Capture the cell that displays the provided text and extract its (x, y) central coordinate. 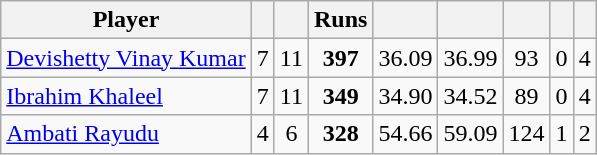
34.90 (406, 96)
54.66 (406, 134)
Devishetty Vinay Kumar (126, 58)
6 (291, 134)
Player (126, 20)
93 (526, 58)
349 (340, 96)
36.99 (470, 58)
59.09 (470, 134)
1 (562, 134)
124 (526, 134)
36.09 (406, 58)
Ibrahim Khaleel (126, 96)
397 (340, 58)
Runs (340, 20)
328 (340, 134)
2 (584, 134)
89 (526, 96)
34.52 (470, 96)
Ambati Rayudu (126, 134)
